Provide the [X, Y] coordinate of the cell's center where the given text is located.  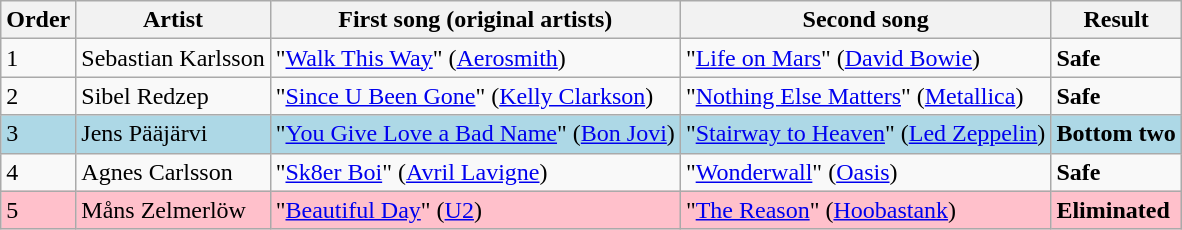
First song (original artists) [475, 20]
Bottom two [1116, 134]
"Sk8er Boi" (Avril Lavigne) [475, 172]
2 [38, 96]
"Since U Been Gone" (Kelly Clarkson) [475, 96]
4 [38, 172]
Jens Pääjärvi [173, 134]
"Wonderwall" (Oasis) [866, 172]
Order [38, 20]
Agnes Carlsson [173, 172]
Second song [866, 20]
5 [38, 210]
Måns Zelmerlöw [173, 210]
Sebastian Karlsson [173, 58]
"Beautiful Day" (U2) [475, 210]
"Walk This Way" (Aerosmith) [475, 58]
3 [38, 134]
Eliminated [1116, 210]
Sibel Redzep [173, 96]
"You Give Love a Bad Name" (Bon Jovi) [475, 134]
"Stairway to Heaven" (Led Zeppelin) [866, 134]
"Nothing Else Matters" (Metallica) [866, 96]
Result [1116, 20]
"Life on Mars" (David Bowie) [866, 58]
"The Reason" (Hoobastank) [866, 210]
1 [38, 58]
Artist [173, 20]
